Return the (X, Y) coordinate for the center point of the cell that contains the specified text.  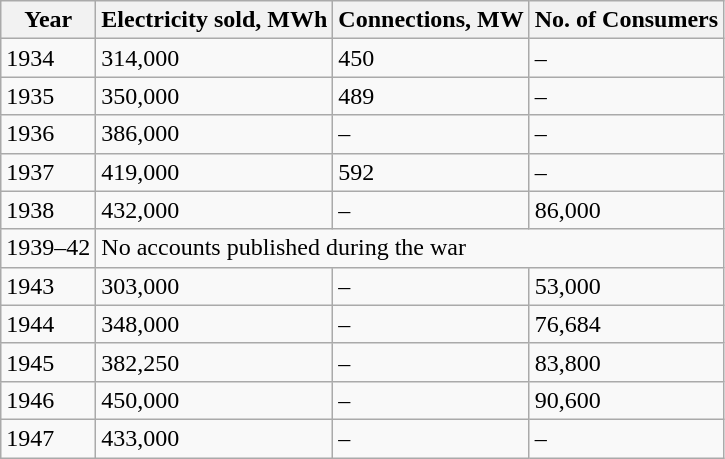
489 (431, 96)
303,000 (214, 286)
1936 (48, 134)
1935 (48, 96)
1939–42 (48, 248)
348,000 (214, 324)
592 (431, 172)
1944 (48, 324)
1945 (48, 362)
Connections, MW (431, 20)
90,600 (626, 400)
432,000 (214, 210)
86,000 (626, 210)
1946 (48, 400)
314,000 (214, 58)
Electricity sold, MWh (214, 20)
No. of Consumers (626, 20)
1934 (48, 58)
53,000 (626, 286)
1937 (48, 172)
76,684 (626, 324)
1947 (48, 438)
Year (48, 20)
1938 (48, 210)
386,000 (214, 134)
433,000 (214, 438)
1943 (48, 286)
83,800 (626, 362)
419,000 (214, 172)
450 (431, 58)
350,000 (214, 96)
382,250 (214, 362)
No accounts published during the war (410, 248)
450,000 (214, 400)
